Provide the [x, y] coordinate of the cell's center where the given text is located.  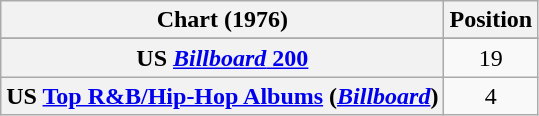
4 [491, 96]
Chart (1976) [222, 20]
Position [491, 20]
US Top R&B/Hip-Hop Albums (Billboard) [222, 96]
19 [491, 58]
US Billboard 200 [222, 58]
